Output the [X, Y] coordinate of the center of the cell containing the given text.  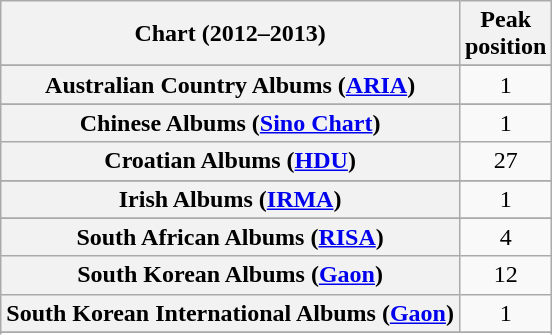
4 [505, 237]
Croatian Albums (HDU) [230, 161]
Australian Country Albums (ARIA) [230, 85]
Irish Albums (IRMA) [230, 199]
Chinese Albums (Sino Chart) [230, 123]
South Korean Albums (Gaon) [230, 275]
Peakposition [505, 34]
27 [505, 161]
South African Albums (RISA) [230, 237]
Chart (2012–2013) [230, 34]
12 [505, 275]
South Korean International Albums (Gaon) [230, 313]
